Scan for the cell matching the given text and deliver its [x, y] coordinate at center. 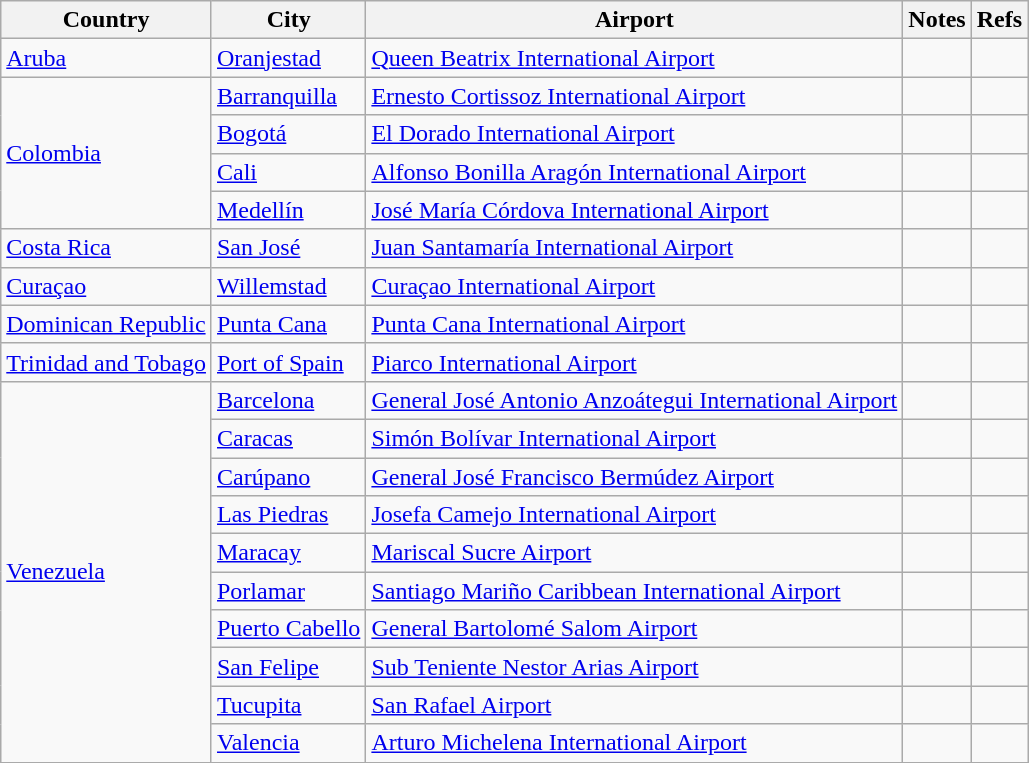
General Bartolomé Salom Airport [634, 629]
Mariscal Sucre Airport [634, 553]
Josefa Camejo International Airport [634, 515]
Barranquilla [288, 96]
Piarco International Airport [634, 362]
Notes [937, 20]
Punta Cana [288, 324]
Valencia [288, 743]
General José Francisco Bermúdez Airport [634, 477]
Curaçao International Airport [634, 286]
Venezuela [106, 572]
Barcelona [288, 400]
Port of Spain [288, 362]
Colombia [106, 153]
Maracay [288, 553]
Caracas [288, 438]
San Rafael Airport [634, 705]
San José [288, 248]
Punta Cana International Airport [634, 324]
Dominican Republic [106, 324]
Oranjestad [288, 58]
Tucupita [288, 705]
Willemstad [288, 286]
Porlamar [288, 591]
San Felipe [288, 667]
El Dorado International Airport [634, 134]
Country [106, 20]
Sub Teniente Nestor Arias Airport [634, 667]
Arturo Michelena International Airport [634, 743]
Refs [999, 20]
Carúpano [288, 477]
Aruba [106, 58]
Curaçao [106, 286]
Queen Beatrix International Airport [634, 58]
Bogotá [288, 134]
Ernesto Cortissoz International Airport [634, 96]
Juan Santamaría International Airport [634, 248]
Cali [288, 172]
Trinidad and Tobago [106, 362]
Costa Rica [106, 248]
City [288, 20]
Las Piedras [288, 515]
Medellín [288, 210]
Puerto Cabello [288, 629]
Alfonso Bonilla Aragón International Airport [634, 172]
General José Antonio Anzoátegui International Airport [634, 400]
Simón Bolívar International Airport [634, 438]
Santiago Mariño Caribbean International Airport [634, 591]
Airport [634, 20]
José María Córdova International Airport [634, 210]
